Capture the cell that displays the provided text and extract its [X, Y] central coordinate. 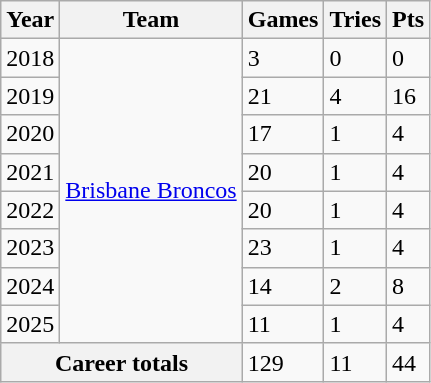
23 [283, 248]
Career totals [122, 362]
3 [283, 58]
8 [408, 286]
Pts [408, 20]
129 [283, 362]
2020 [30, 134]
16 [408, 96]
14 [283, 286]
2019 [30, 96]
2021 [30, 172]
Year [30, 20]
2018 [30, 58]
2024 [30, 286]
17 [283, 134]
Tries [356, 20]
2025 [30, 324]
2023 [30, 248]
Brisbane Broncos [151, 191]
44 [408, 362]
2022 [30, 210]
Games [283, 20]
21 [283, 96]
Team [151, 20]
2 [356, 286]
